Determine the [x, y] coordinate at the center of the cell enclosing the given text.  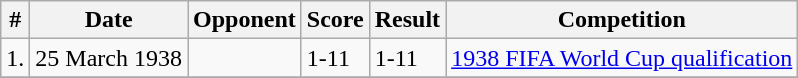
1938 FIFA World Cup qualification [622, 58]
# [16, 20]
25 March 1938 [109, 58]
Opponent [245, 20]
Result [407, 20]
Date [109, 20]
1. [16, 58]
Competition [622, 20]
Score [335, 20]
